Find where the given text appears and provide that cell's center as [X, Y] coordinate. 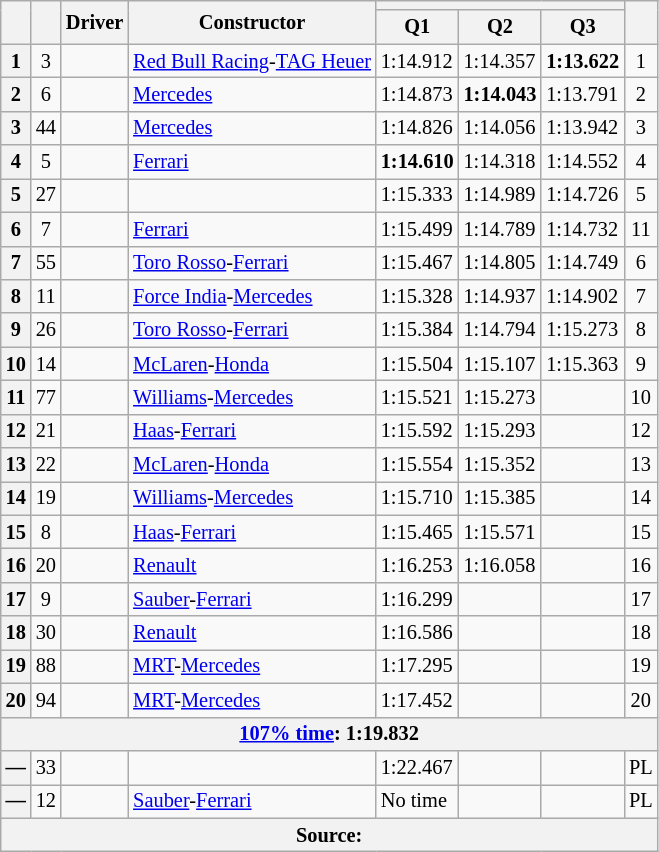
1:14.318 [500, 162]
55 [46, 263]
1:14.726 [582, 195]
22 [46, 465]
1:13.622 [582, 61]
Source: [330, 835]
Red Bull Racing-TAG Heuer [252, 61]
1:14.902 [582, 296]
1:15.107 [500, 364]
1:15.293 [500, 431]
1:15.710 [418, 498]
1:15.363 [582, 364]
1:15.352 [500, 465]
1:14.826 [418, 128]
1:13.791 [582, 94]
33 [46, 767]
1:14.989 [500, 195]
88 [46, 666]
1:15.521 [418, 397]
1:14.805 [500, 263]
1:14.789 [500, 229]
Constructor [252, 22]
1:15.504 [418, 364]
Q1 [418, 27]
1:14.610 [418, 162]
1:16.299 [418, 599]
77 [46, 397]
Driver [94, 22]
1:14.056 [500, 128]
1:15.467 [418, 263]
1:13.942 [582, 128]
1:16.586 [418, 633]
44 [46, 128]
1:14.043 [500, 94]
1:16.253 [418, 565]
1:15.571 [500, 532]
1:15.499 [418, 229]
1:15.333 [418, 195]
1:15.592 [418, 431]
30 [46, 633]
Q2 [500, 27]
27 [46, 195]
107% time: 1:19.832 [330, 734]
1:17.452 [418, 700]
1:15.384 [418, 330]
1:15.385 [500, 498]
1:14.912 [418, 61]
21 [46, 431]
1:17.295 [418, 666]
1:14.552 [582, 162]
26 [46, 330]
1:22.467 [418, 767]
1:16.058 [500, 565]
1:15.554 [418, 465]
Q3 [582, 27]
1:15.465 [418, 532]
1:15.328 [418, 296]
Force India-Mercedes [252, 296]
94 [46, 700]
1:14.794 [500, 330]
1:14.937 [500, 296]
1:14.749 [582, 263]
1:14.732 [582, 229]
1:14.873 [418, 94]
1:14.357 [500, 61]
No time [418, 801]
